Scan for the cell matching the given text and deliver its [X, Y] coordinate at center. 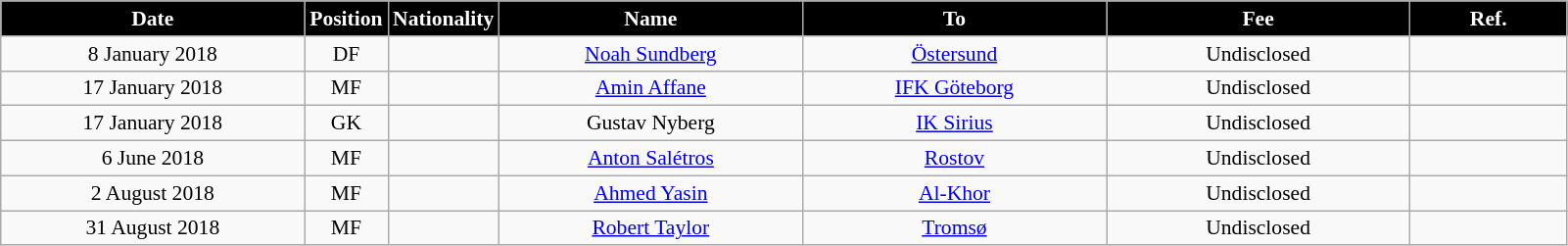
DF [347, 54]
Rostov [954, 159]
Fee [1259, 19]
Tromsø [954, 228]
To [954, 19]
Amin Affane [650, 88]
Ref. [1489, 19]
Al-Khor [954, 193]
31 August 2018 [153, 228]
6 June 2018 [153, 159]
2 August 2018 [153, 193]
Gustav Nyberg [650, 123]
Ahmed Yasin [650, 193]
IK Sirius [954, 123]
Anton Salétros [650, 159]
Date [153, 19]
8 January 2018 [153, 54]
Position [347, 19]
Name [650, 19]
Östersund [954, 54]
GK [347, 123]
IFK Göteborg [954, 88]
Robert Taylor [650, 228]
Noah Sundberg [650, 54]
Nationality [443, 19]
